For the text-containing cell, return its midpoint in [x, y] coordinate format. 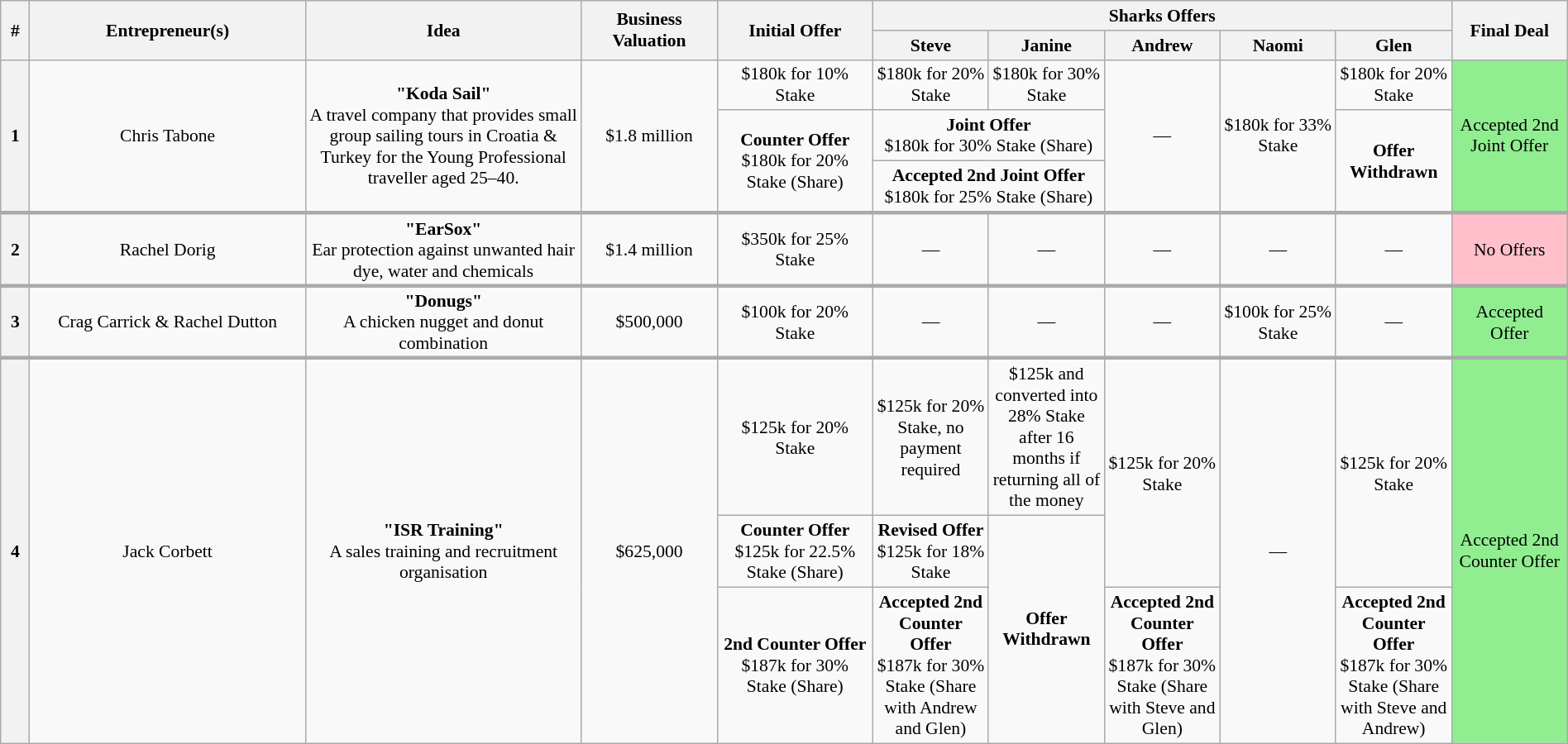
Accepted 2nd Counter Offer$187k for 30% Stake (Share with Andrew and Glen) [930, 665]
$125k for 20% Stake, no payment required [930, 437]
Accepted 2nd Counter Offer [1509, 551]
Naomi [1278, 45]
Initial Offer [795, 30]
$125k and converted into 28% Stake after 16 months if returning all of the money [1046, 437]
"EarSox" Ear protection against unwanted hair dye, water and chemicals [443, 249]
No Offers [1509, 249]
Counter Offer$180k for 20% Stake (Share) [795, 162]
$350k for 25% Stake [795, 249]
Glen [1394, 45]
# [15, 30]
Accepted Offer [1509, 322]
$500,000 [649, 322]
Steve [930, 45]
1 [15, 136]
Andrew [1162, 45]
Accepted 2nd Joint Offer [1509, 136]
Accepted 2nd Joint Offer$180k for 25% Stake (Share) [988, 187]
Business Valuation [649, 30]
2nd Counter Offer$187k for 30% Stake (Share) [795, 665]
"ISR Training" A sales training and recruitment organisation [443, 551]
Chris Tabone [168, 136]
Counter Offer$125k for 22.5% Stake (Share) [795, 552]
Accepted 2nd Counter Offer$187k for 30% Stake (Share with Steve and Andrew) [1394, 665]
$1.8 million [649, 136]
Joint Offer$180k for 30% Stake (Share) [988, 136]
Entrepreneur(s) [168, 30]
$100k for 25% Stake [1278, 322]
$180k for 33% Stake [1278, 136]
4 [15, 551]
3 [15, 322]
Accepted 2nd Counter Offer$187k for 30% Stake (Share with Steve and Glen) [1162, 665]
"Donugs" A chicken nugget and donut combination [443, 322]
Sharks Offers [1162, 16]
Jack Corbett [168, 551]
Crag Carrick & Rachel Dutton [168, 322]
2 [15, 249]
Janine [1046, 45]
$625,000 [649, 551]
Final Deal [1509, 30]
$180k for 10% Stake [795, 84]
Revised Offer$125k for 18% Stake [930, 552]
$180k for 30% Stake [1046, 84]
$1.4 million [649, 249]
Idea [443, 30]
$100k for 20% Stake [795, 322]
Rachel Dorig [168, 249]
"Koda Sail" A travel company that provides small group sailing tours in Croatia & Turkey for the Young Professional traveller aged 25–40. [443, 136]
